For the text-containing cell, return its midpoint in [X, Y] coordinate format. 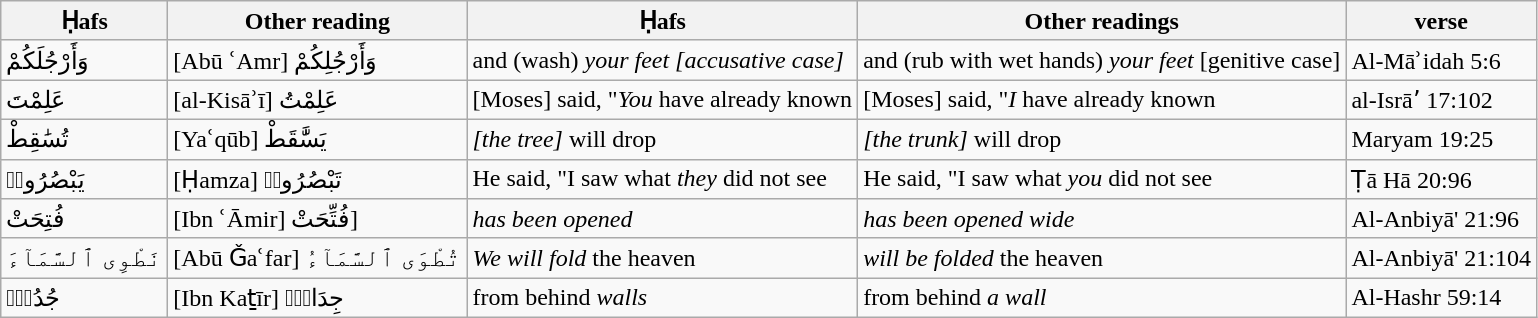
from behind a wall [1102, 298]
He said, "I saw what you did not see [1102, 179]
Al-Māʾidah 5:6 [1442, 60]
[the tree] will drop [662, 139]
Other readings [1102, 21]
[Ibn ʿĀmir] فُتِّحَتْ] [318, 219]
Al-Anbiyā' 21:96 [1442, 219]
and (rub with wet hands) your feet [genitive case] [1102, 60]
[Moses] said, "You have already known [662, 100]
وَأَرْجُلَكُمْ [84, 60]
Ṭā Hā 20:96 [1442, 179]
عَلِمْتَ [84, 100]
Other reading [318, 21]
[the trunk] will drop [1102, 139]
[Abū ʿAmr] وَأَرْجُلِكُمْ [318, 60]
Maryam 19:25 [1442, 139]
تُسَٰقِطْ [84, 139]
فُتِحَتْ [84, 219]
[Moses] said, "I have already known [1102, 100]
al-Isrāʼ 17:102 [1442, 100]
Al-Anbiyā' 21:104 [1442, 258]
[Ḥamza] تَبْصُرُوا۟ [318, 179]
from behind walls [662, 298]
He said, "I saw what they did not see [662, 179]
نَطْوِى ٱلسَّمَآءَ [84, 258]
[Abū Ǧaʿfar] تُطْوَى ٱلسَّمَآءُ [318, 258]
[Ibn Kaṯīr] جِدَارٍۭ [318, 298]
We will fold the heaven [662, 258]
[al-Kisāʾī] عَلِمْتُ [318, 100]
[Yaʿqūb] يَسَّٰقَطْ [318, 139]
and (wash) your feet [accusative case] [662, 60]
Al-Hashr 59:14 [1442, 298]
has been opened [662, 219]
has been opened wide [1102, 219]
جُدُرٍۭ [84, 298]
يَبْصُرُوا۟ [84, 179]
will be folded the heaven [1102, 258]
verse [1442, 21]
